Scan for the cell matching the given text and deliver its (X, Y) coordinate at center. 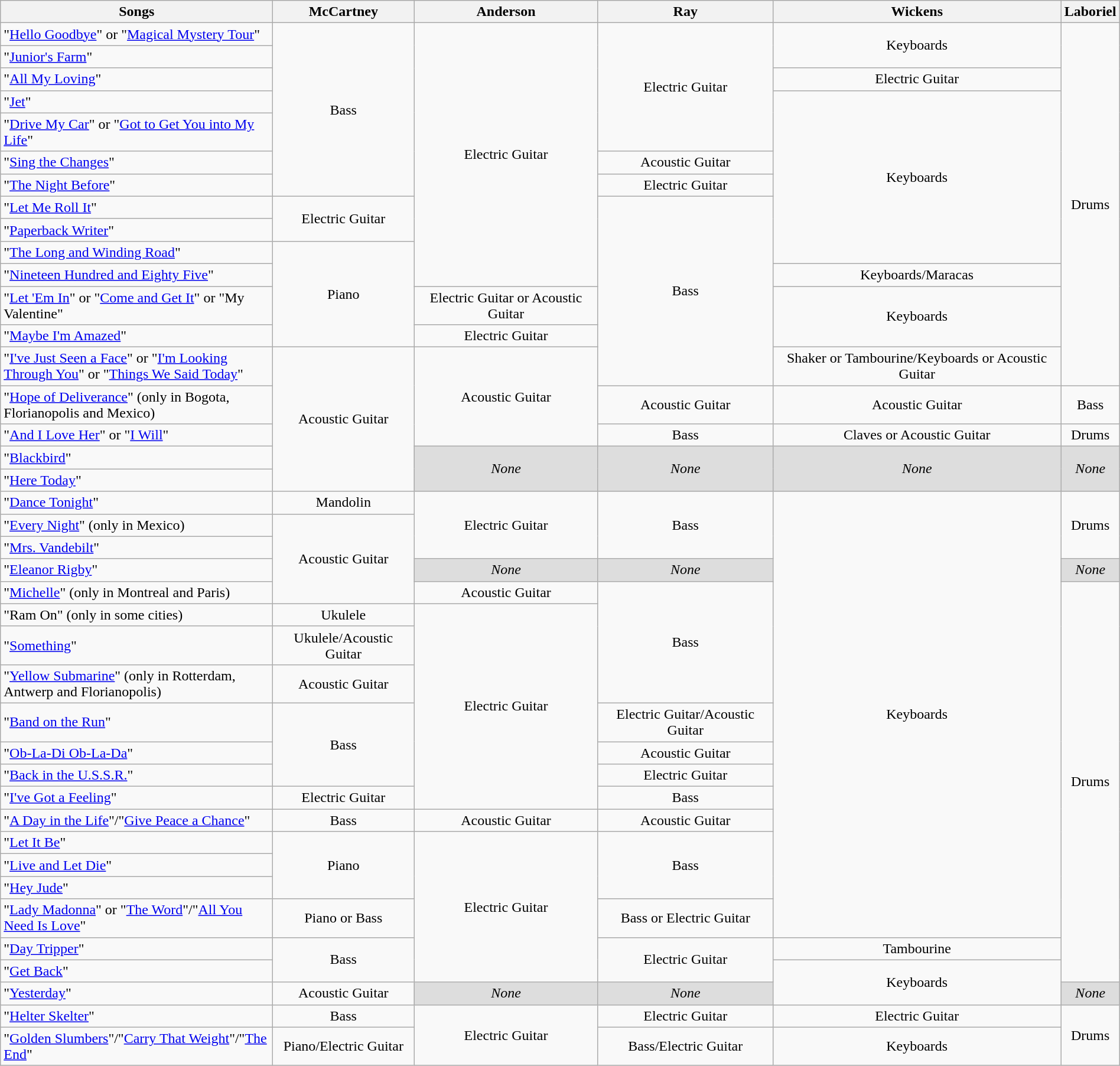
Shaker or Tambourine/Keyboards or Acoustic Guitar (917, 366)
Electric Guitar or Acoustic Guitar (506, 305)
"Something" (137, 645)
Ukulele (344, 615)
Bass or Electric Guitar (685, 918)
"Hey Jude" (137, 888)
"And I Love Her" or "I Will" (137, 435)
Piano/Electric Guitar (344, 1047)
"Paperback Writer" (137, 230)
"Here Today" (137, 480)
"Drive My Car" or "Got to Get You into My Life" (137, 132)
"I've Just Seen a Face" or "I'm Looking Through You" or "Things We Said Today" (137, 366)
Keyboards/Maracas (917, 275)
"Band on the Run" (137, 722)
"Every Night" (only in Mexico) (137, 525)
Anderson (506, 12)
"Junior's Farm" (137, 57)
"Mrs. Vandebilt" (137, 547)
"Lady Madonna" or "The Word"/"All You Need Is Love" (137, 918)
"The Long and Winding Road" (137, 252)
"I've Got a Feeling" (137, 798)
"Helter Skelter" (137, 1016)
"Eleanor Rigby" (137, 570)
Claves or Acoustic Guitar (917, 435)
"Ob-La-Di Ob-La-Da" (137, 753)
Bass/Electric Guitar (685, 1047)
"Let Me Roll It" (137, 207)
"Live and Let Die" (137, 865)
"Dance Tonight" (137, 503)
Mandolin (344, 503)
"Let 'Em In" or "Come and Get It" or "My Valentine" (137, 305)
"Yesterday" (137, 993)
Wickens (917, 12)
McCartney (344, 12)
"Blackbird" (137, 458)
Ukulele/Acoustic Guitar (344, 645)
Laboriel (1090, 12)
"Maybe I'm Amazed" (137, 336)
"Hope of Deliverance" (only in Bogota, Florianopolis and Mexico) (137, 405)
"A Day in the Life"/"Give Peace a Chance" (137, 820)
"Yellow Submarine" (only in Rotterdam, Antwerp and Florianopolis) (137, 684)
Tambourine (917, 948)
"Jet" (137, 102)
"Sing the Changes" (137, 162)
"The Night Before" (137, 185)
"Back in the U.S.S.R." (137, 775)
"Hello Goodbye" or "Magical Mystery Tour" (137, 34)
"Let It Be" (137, 843)
Electric Guitar/Acoustic Guitar (685, 722)
"Day Tripper" (137, 948)
Piano or Bass (344, 918)
Songs (137, 12)
"All My Loving" (137, 79)
"Ram On" (only in some cities) (137, 615)
"Nineteen Hundred and Eighty Five" (137, 275)
Ray (685, 12)
"Golden Slumbers"/"Carry That Weight"/"The End" (137, 1047)
"Michelle" (only in Montreal and Paris) (137, 592)
"Get Back" (137, 971)
